Output the (X, Y) coordinate of the center of the cell containing the given text.  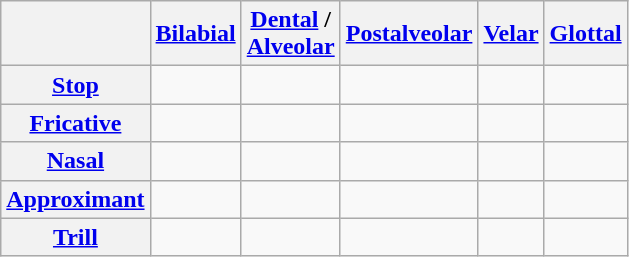
Trill (76, 237)
Glottal (586, 34)
Approximant (76, 199)
Fricative (76, 123)
Nasal (76, 161)
Velar (511, 34)
Bilabial (196, 34)
Stop (76, 85)
Postalveolar (409, 34)
Dental / Alveolar (290, 34)
